Return (X, Y) of the center of cell containing provided text 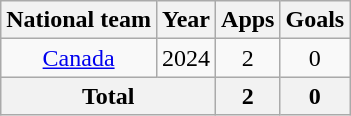
2024 (186, 58)
Canada (79, 58)
Year (186, 20)
Apps (248, 20)
Total (108, 96)
Goals (315, 20)
National team (79, 20)
